Scan for the cell matching the given text and deliver its (X, Y) coordinate at center. 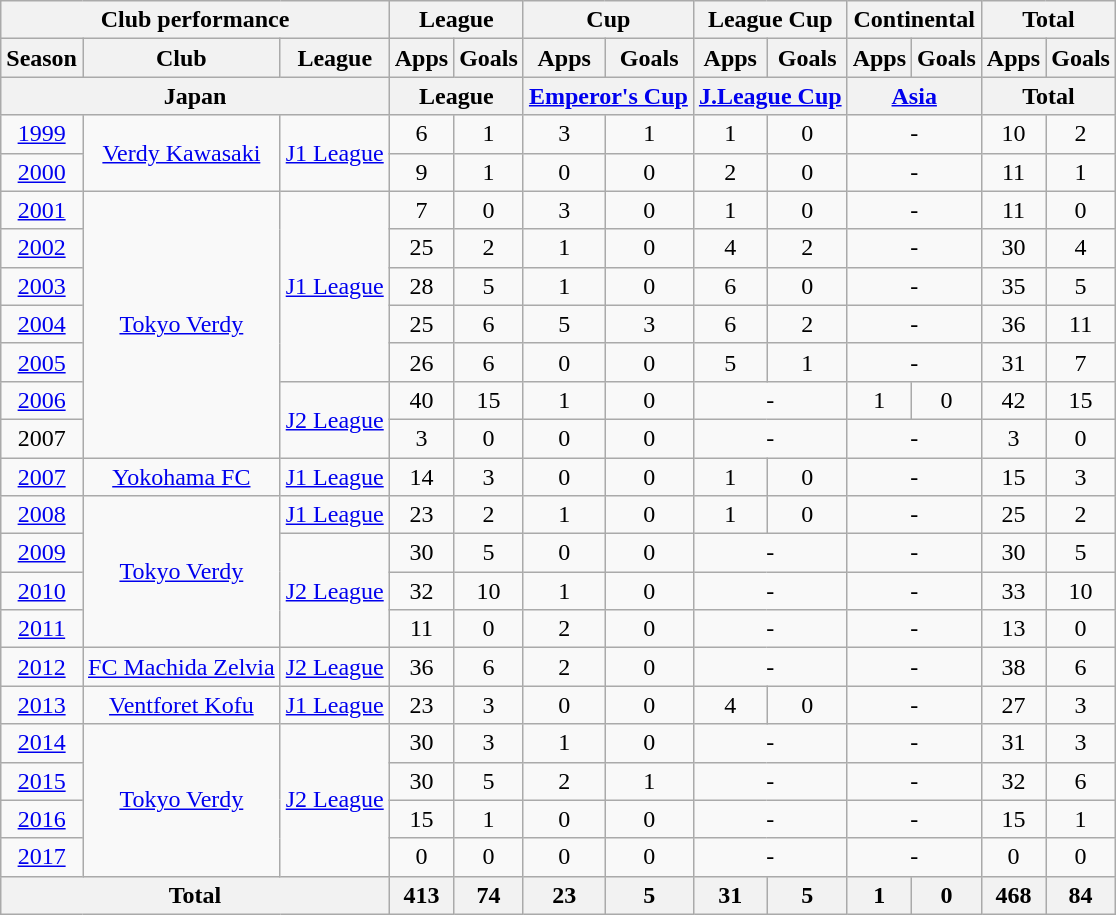
9 (421, 172)
League Cup (770, 20)
Ventforet Kofu (181, 705)
2011 (42, 629)
Club (181, 58)
413 (421, 895)
14 (421, 477)
26 (421, 362)
2001 (42, 210)
468 (1013, 895)
2005 (42, 362)
84 (1081, 895)
Cup (608, 20)
Continental (914, 20)
2009 (42, 553)
2013 (42, 705)
Japan (195, 96)
28 (421, 286)
40 (421, 400)
2003 (42, 286)
2008 (42, 515)
2012 (42, 667)
2002 (42, 248)
2006 (42, 400)
2010 (42, 591)
Verdy Kawasaki (181, 153)
2004 (42, 324)
27 (1013, 705)
2017 (42, 857)
38 (1013, 667)
74 (489, 895)
13 (1013, 629)
33 (1013, 591)
2014 (42, 743)
FC Machida Zelvia (181, 667)
2000 (42, 172)
2016 (42, 819)
Emperor's Cup (608, 96)
1999 (42, 134)
2015 (42, 781)
J.League Cup (770, 96)
35 (1013, 286)
Season (42, 58)
42 (1013, 400)
Yokohama FC (181, 477)
Club performance (195, 20)
Asia (914, 96)
